Find where the given text appears and provide that cell's center as [X, Y] coordinate. 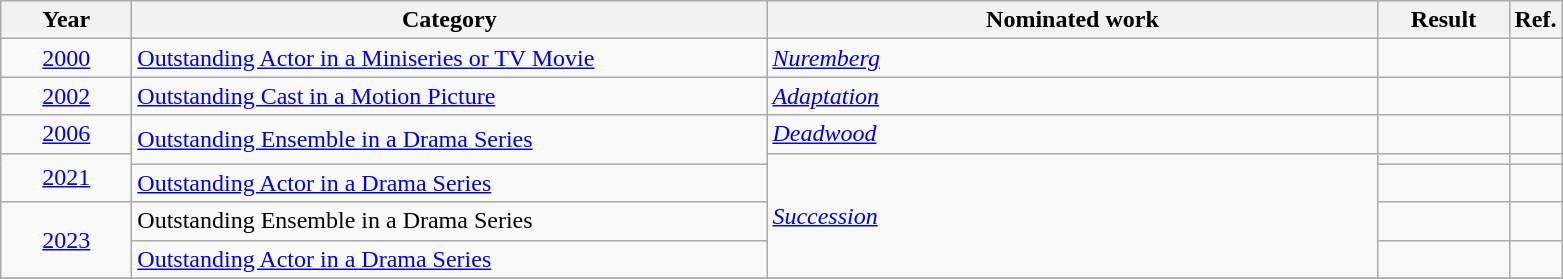
Nuremberg [1072, 58]
Ref. [1536, 20]
2021 [66, 178]
Outstanding Actor in a Miniseries or TV Movie [450, 58]
Deadwood [1072, 134]
Result [1444, 20]
Succession [1072, 216]
Adaptation [1072, 96]
2002 [66, 96]
2023 [66, 240]
Outstanding Cast in a Motion Picture [450, 96]
Nominated work [1072, 20]
Year [66, 20]
Category [450, 20]
2000 [66, 58]
2006 [66, 134]
